For the text-containing cell, return its midpoint in [x, y] coordinate format. 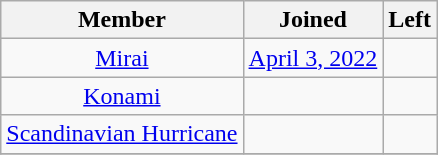
April 3, 2022 [313, 58]
Joined [313, 20]
Mirai [122, 58]
Scandinavian Hurricane [122, 134]
Left [410, 20]
Konami [122, 96]
Member [122, 20]
